Scan for the cell matching the given text and deliver its [x, y] coordinate at center. 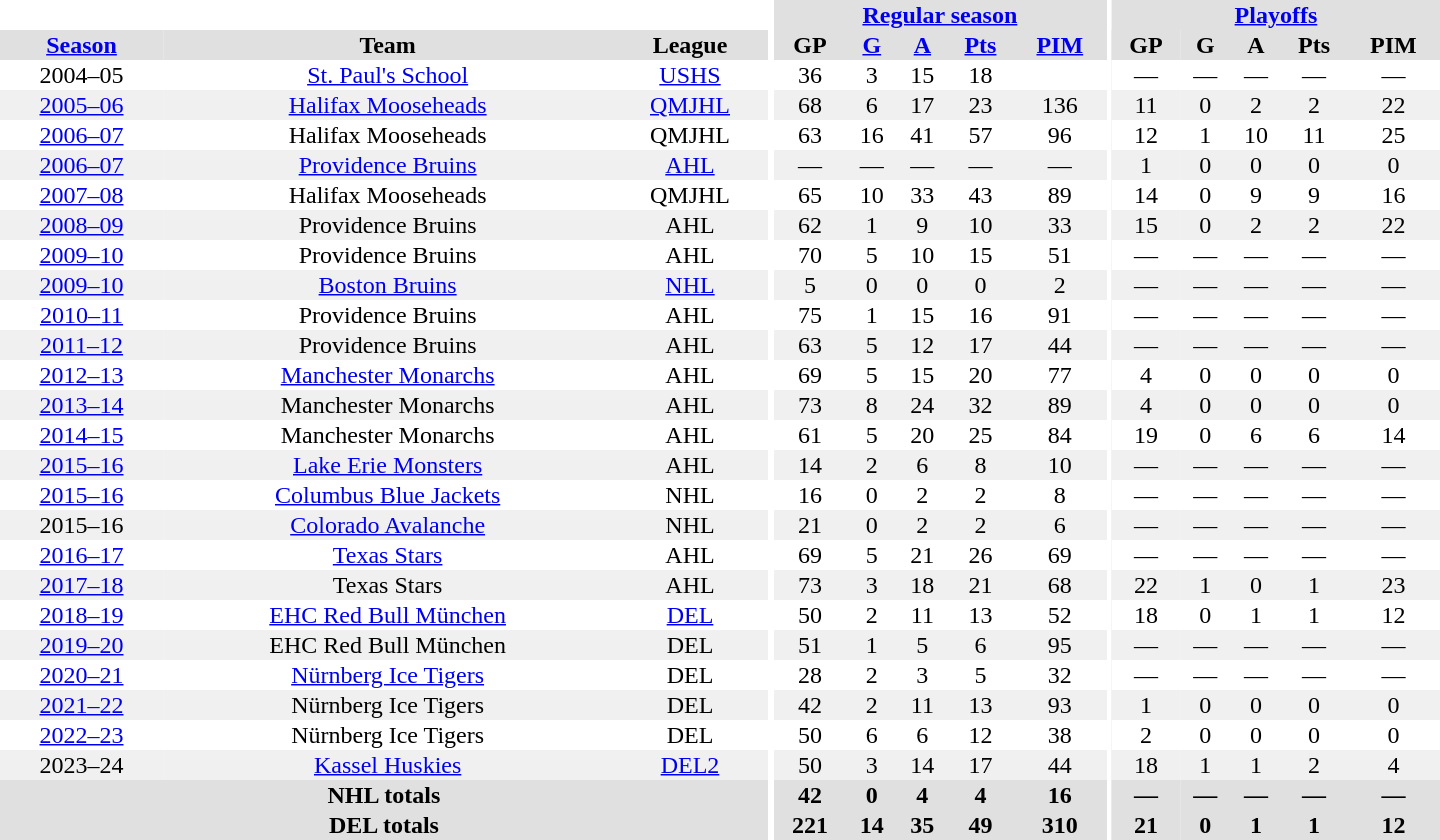
96 [1060, 135]
League [690, 45]
Team [388, 45]
2005–06 [82, 105]
Lake Erie Monsters [388, 465]
24 [922, 405]
2016–17 [82, 555]
75 [810, 315]
2021–22 [82, 705]
2010–11 [82, 315]
Season [82, 45]
NHL totals [384, 795]
95 [1060, 645]
St. Paul's School [388, 75]
70 [810, 255]
91 [1060, 315]
41 [922, 135]
221 [810, 825]
2014–15 [82, 435]
2023–24 [82, 765]
43 [981, 195]
19 [1146, 435]
65 [810, 195]
USHS [690, 75]
84 [1060, 435]
57 [981, 135]
2020–21 [82, 675]
62 [810, 225]
Boston Bruins [388, 285]
61 [810, 435]
36 [810, 75]
52 [1060, 615]
Regular season [940, 15]
DEL2 [690, 765]
28 [810, 675]
2022–23 [82, 735]
2013–14 [82, 405]
2012–13 [82, 375]
77 [1060, 375]
2004–05 [82, 75]
DEL totals [384, 825]
310 [1060, 825]
2019–20 [82, 645]
Colorado Avalanche [388, 525]
2008–09 [82, 225]
2017–18 [82, 585]
35 [922, 825]
136 [1060, 105]
2011–12 [82, 345]
93 [1060, 705]
Kassel Huskies [388, 765]
2007–08 [82, 195]
Columbus Blue Jackets [388, 495]
2018–19 [82, 615]
38 [1060, 735]
Playoffs [1276, 15]
26 [981, 555]
49 [981, 825]
